Detect which cell encompasses the target text, then output its (x, y) center coordinate. 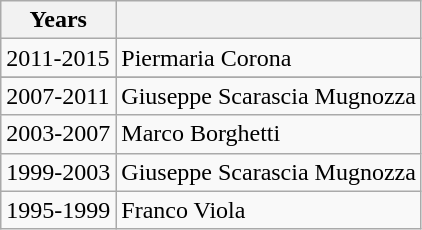
2007-2011 (58, 96)
1999-2003 (58, 172)
Marco Borghetti (269, 134)
Years (58, 20)
2003-2007 (58, 134)
Piermaria Corona (269, 58)
Franco Viola (269, 210)
2011-2015 (58, 58)
1995-1999 (58, 210)
